Search for the cell housing the specified text and yield its [x, y] center coordinate. 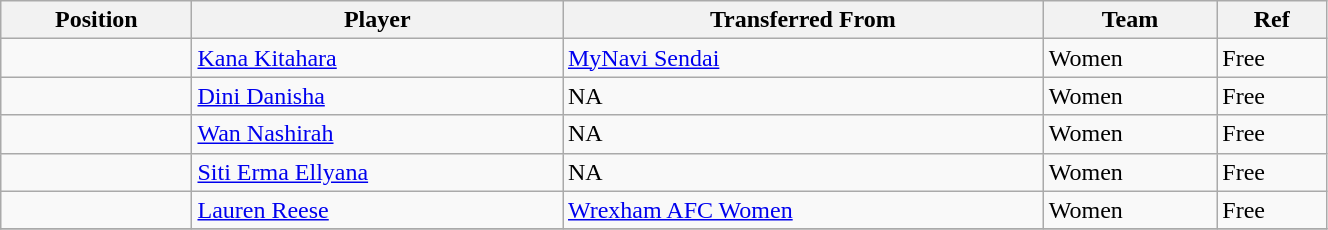
Team [1130, 20]
Lauren Reese [378, 210]
Wrexham AFC Women [802, 210]
Siti Erma Ellyana [378, 172]
Position [96, 20]
Wan Nashirah [378, 134]
Player [378, 20]
MyNavi Sendai [802, 58]
Dini Danisha [378, 96]
Kana Kitahara [378, 58]
Ref [1272, 20]
Transferred From [802, 20]
